Return the (X, Y) coordinate for the center point of the cell that contains the specified text.  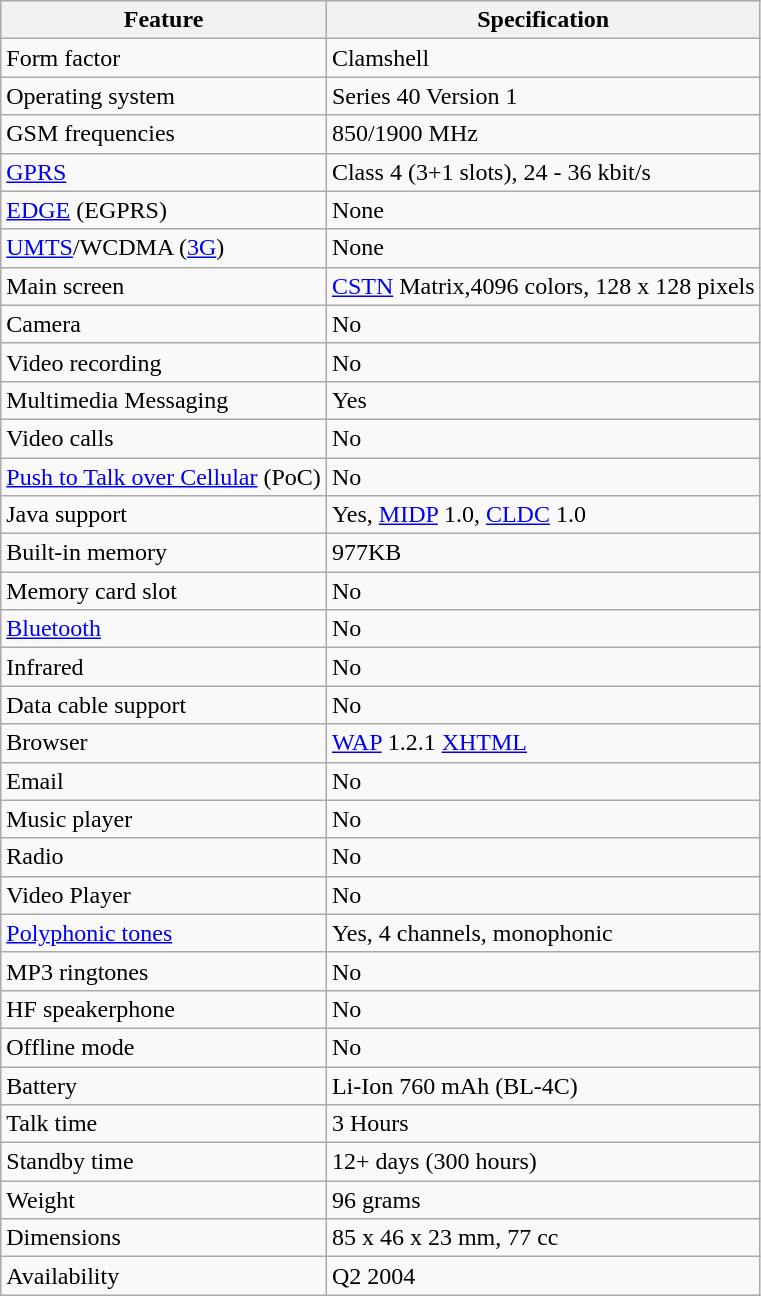
Operating system (164, 96)
Email (164, 781)
Clamshell (543, 58)
Availability (164, 1276)
Dimensions (164, 1238)
Series 40 Version 1 (543, 96)
12+ days (300 hours) (543, 1162)
EDGE (EGPRS) (164, 210)
Battery (164, 1085)
Yes, MIDP 1.0, CLDC 1.0 (543, 515)
Yes, 4 channels, monophonic (543, 933)
CSTN Matrix,4096 colors, 128 x 128 pixels (543, 286)
HF speakerphone (164, 1009)
Video calls (164, 438)
Java support (164, 515)
Video recording (164, 362)
Browser (164, 743)
Q2 2004 (543, 1276)
Music player (164, 819)
GPRS (164, 172)
Built-in memory (164, 553)
Standby time (164, 1162)
Feature (164, 20)
85 x 46 x 23 mm, 77 cc (543, 1238)
Multimedia Messaging (164, 400)
Class 4 (3+1 slots), 24 - 36 kbit/s (543, 172)
850/1900 MHz (543, 134)
Video Player (164, 895)
Data cable support (164, 705)
Camera (164, 324)
Form factor (164, 58)
Infrared (164, 667)
Talk time (164, 1124)
UMTS/WCDMA (3G) (164, 248)
MP3 ringtones (164, 971)
Memory card slot (164, 591)
Li-Ion 760 mAh (BL-4C) (543, 1085)
Polyphonic tones (164, 933)
GSM frequencies (164, 134)
Specification (543, 20)
Weight (164, 1200)
Yes (543, 400)
96 grams (543, 1200)
Radio (164, 857)
3 Hours (543, 1124)
WAP 1.2.1 XHTML (543, 743)
Bluetooth (164, 629)
Push to Talk over Cellular (PoC) (164, 477)
Offline mode (164, 1047)
Main screen (164, 286)
977KB (543, 553)
